Determine the [X, Y] coordinate at the center of the cell enclosing the given text.  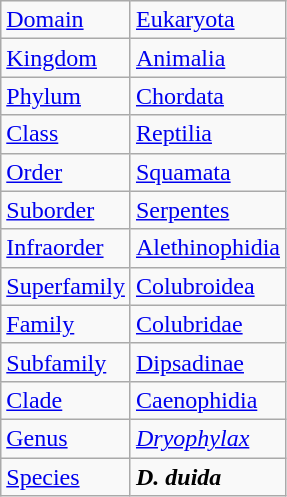
Clade [66, 400]
Class [66, 134]
Species [66, 477]
Superfamily [66, 286]
Animalia [208, 58]
Reptilia [208, 134]
Colubridae [208, 324]
Dryophylax [208, 438]
Chordata [208, 96]
Caenophidia [208, 400]
Suborder [66, 210]
Order [66, 172]
Subfamily [66, 362]
Family [66, 324]
D. duida [208, 477]
Dipsadinae [208, 362]
Infraorder [66, 248]
Kingdom [66, 58]
Phylum [66, 96]
Alethinophidia [208, 248]
Genus [66, 438]
Domain [66, 20]
Squamata [208, 172]
Eukaryota [208, 20]
Colubroidea [208, 286]
Serpentes [208, 210]
